Search for the cell housing the specified text and yield its (x, y) center coordinate. 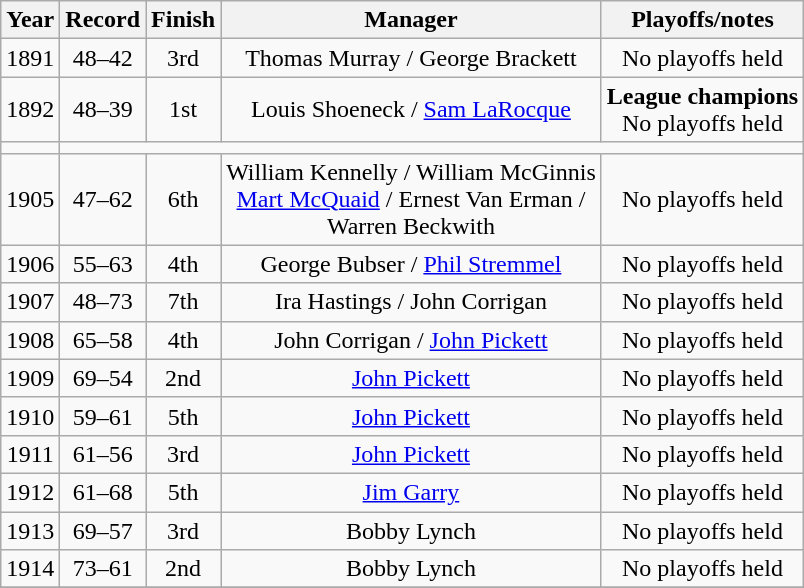
League championsNo playoffs held (702, 110)
Finish (184, 20)
48–73 (103, 302)
1911 (30, 454)
1908 (30, 340)
1892 (30, 110)
1907 (30, 302)
61–56 (103, 454)
Manager (412, 20)
48–42 (103, 58)
69–54 (103, 378)
Jim Garry (412, 492)
Record (103, 20)
George Bubser / Phil Stremmel (412, 264)
1914 (30, 569)
1909 (30, 378)
Year (30, 20)
1912 (30, 492)
1st (184, 110)
Ira Hastings / John Corrigan (412, 302)
73–61 (103, 569)
6th (184, 199)
47–62 (103, 199)
7th (184, 302)
55–63 (103, 264)
John Corrigan / John Pickett (412, 340)
1913 (30, 531)
65–58 (103, 340)
1891 (30, 58)
48–39 (103, 110)
Playoffs/notes (702, 20)
1910 (30, 416)
61–68 (103, 492)
1905 (30, 199)
Louis Shoeneck / Sam LaRocque (412, 110)
Thomas Murray / George Brackett (412, 58)
William Kennelly / William McGinnisMart McQuaid / Ernest Van Erman / Warren Beckwith (412, 199)
69–57 (103, 531)
59–61 (103, 416)
1906 (30, 264)
